Return the [x, y] coordinate for the center point of the cell that contains the specified text.  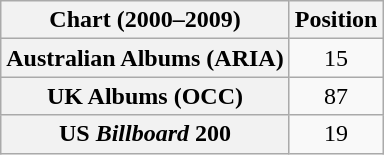
Australian Albums (ARIA) [145, 58]
87 [336, 96]
19 [336, 134]
UK Albums (OCC) [145, 96]
US Billboard 200 [145, 134]
15 [336, 58]
Position [336, 20]
Chart (2000–2009) [145, 20]
